Search for the cell housing the specified text and yield its [x, y] center coordinate. 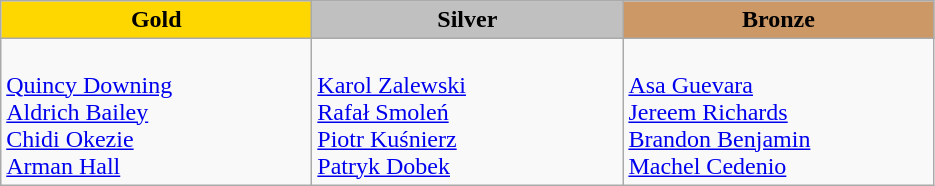
Silver [468, 20]
Karol ZalewskiRafał SmoleńPiotr KuśnierzPatryk Dobek [468, 112]
Asa GuevaraJereem RichardsBrandon BenjaminMachel Cedenio [778, 112]
Quincy DowningAldrich BaileyChidi OkezieArman Hall [156, 112]
Bronze [778, 20]
Gold [156, 20]
